For the text-containing cell, return its midpoint in (X, Y) coordinate format. 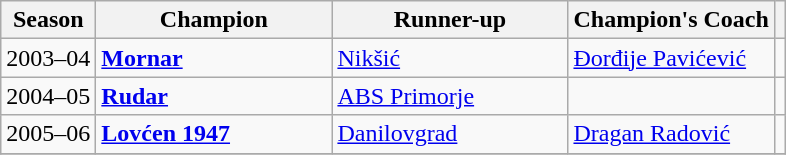
Mornar (214, 58)
Nikšić (450, 58)
Lovćen 1947 (214, 134)
Dragan Radović (671, 134)
2004–05 (48, 96)
Champion (214, 20)
Rudar (214, 96)
Danilovgrad (450, 134)
2003–04 (48, 58)
ABS Primorje (450, 96)
Runner-up (450, 20)
Season (48, 20)
Đorđije Pavićević (671, 58)
Champion's Coach (671, 20)
2005–06 (48, 134)
